Search for the cell housing the specified text and yield its [x, y] center coordinate. 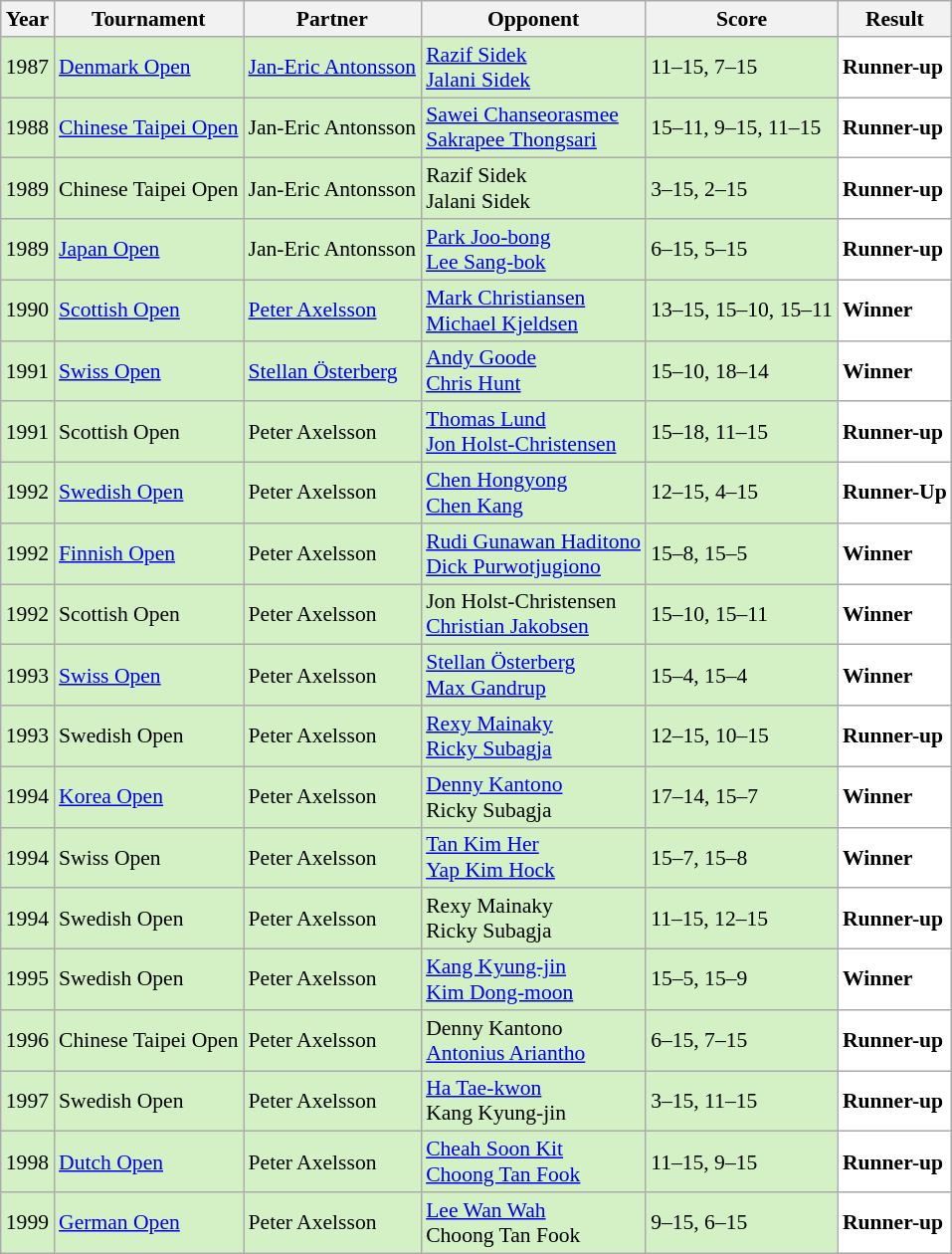
3–15, 11–15 [742, 1101]
Tournament [148, 19]
15–10, 18–14 [742, 370]
Kang Kyung-jin Kim Dong-moon [533, 979]
1995 [28, 979]
1996 [28, 1041]
3–15, 2–15 [742, 189]
15–8, 15–5 [742, 553]
Denny Kantono Antonius Ariantho [533, 1041]
15–5, 15–9 [742, 979]
12–15, 4–15 [742, 494]
Year [28, 19]
6–15, 7–15 [742, 1041]
15–10, 15–11 [742, 615]
Chen Hongyong Chen Kang [533, 494]
Stellan Österberg Max Gandrup [533, 675]
Score [742, 19]
Denmark Open [148, 68]
12–15, 10–15 [742, 736]
15–4, 15–4 [742, 675]
1987 [28, 68]
Result [895, 19]
15–11, 9–15, 11–15 [742, 127]
Korea Open [148, 796]
Runner-Up [895, 494]
Jon Holst-Christensen Christian Jakobsen [533, 615]
11–15, 9–15 [742, 1162]
Finnish Open [148, 553]
15–18, 11–15 [742, 432]
Partner [332, 19]
1999 [28, 1222]
Lee Wan Wah Choong Tan Fook [533, 1222]
Denny Kantono Ricky Subagja [533, 796]
Dutch Open [148, 1162]
Mark Christiansen Michael Kjeldsen [533, 311]
1988 [28, 127]
Ha Tae-kwon Kang Kyung-jin [533, 1101]
Andy Goode Chris Hunt [533, 370]
Park Joo-bong Lee Sang-bok [533, 249]
11–15, 7–15 [742, 68]
Opponent [533, 19]
1997 [28, 1101]
Cheah Soon Kit Choong Tan Fook [533, 1162]
9–15, 6–15 [742, 1222]
13–15, 15–10, 15–11 [742, 311]
1998 [28, 1162]
German Open [148, 1222]
Sawei Chanseorasmee Sakrapee Thongsari [533, 127]
1990 [28, 311]
Tan Kim Her Yap Kim Hock [533, 858]
Thomas Lund Jon Holst-Christensen [533, 432]
Rudi Gunawan Haditono Dick Purwotjugiono [533, 553]
11–15, 12–15 [742, 920]
Stellan Österberg [332, 370]
6–15, 5–15 [742, 249]
17–14, 15–7 [742, 796]
Japan Open [148, 249]
15–7, 15–8 [742, 858]
